Extract the [X, Y] coordinate from the center of the cell holding the provided text.  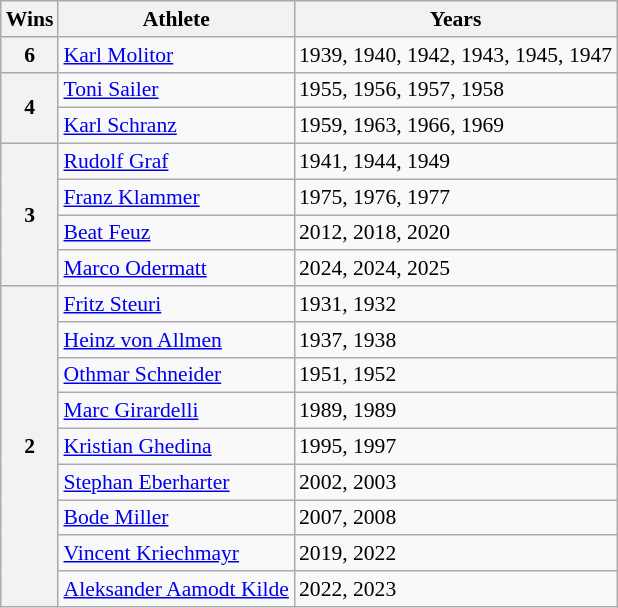
1937, 1938 [456, 340]
Athlete [176, 19]
Years [456, 19]
2007, 2008 [456, 518]
1955, 1956, 1957, 1958 [456, 90]
2019, 2022 [456, 554]
2002, 2003 [456, 482]
1941, 1944, 1949 [456, 162]
Karl Schranz [176, 126]
1975, 1976, 1977 [456, 197]
6 [30, 55]
4 [30, 108]
Stephan Eberharter [176, 482]
1995, 1997 [456, 447]
Othmar Schneider [176, 375]
Marco Odermatt [176, 269]
2022, 2023 [456, 589]
Marc Girardelli [176, 411]
1939, 1940, 1942, 1943, 1945, 1947 [456, 55]
2 [30, 446]
2012, 2018, 2020 [456, 233]
2024, 2024, 2025 [456, 269]
Kristian Ghedina [176, 447]
Wins [30, 19]
Vincent Kriechmayr [176, 554]
1931, 1932 [456, 304]
3 [30, 215]
Karl Molitor [176, 55]
Heinz von Allmen [176, 340]
1951, 1952 [456, 375]
Fritz Steuri [176, 304]
Bode Miller [176, 518]
Toni Sailer [176, 90]
1959, 1963, 1966, 1969 [456, 126]
Franz Klammer [176, 197]
1989, 1989 [456, 411]
Rudolf Graf [176, 162]
Aleksander Aamodt Kilde [176, 589]
Beat Feuz [176, 233]
